Scan for the cell matching the given text and deliver its [x, y] coordinate at center. 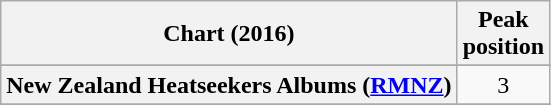
3 [503, 85]
Peak position [503, 34]
New Zealand Heatseekers Albums (RMNZ) [229, 85]
Chart (2016) [229, 34]
